Return (x, y) of the center of cell containing provided text 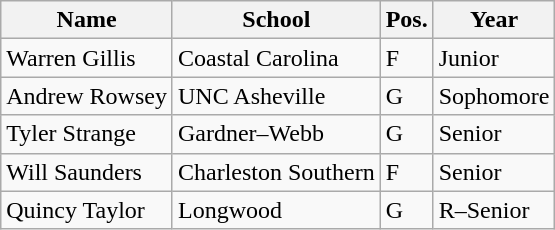
Tyler Strange (87, 134)
Sophomore (494, 96)
Coastal Carolina (276, 58)
Name (87, 20)
Charleston Southern (276, 172)
Year (494, 20)
Quincy Taylor (87, 210)
School (276, 20)
Gardner–Webb (276, 134)
Longwood (276, 210)
Will Saunders (87, 172)
Andrew Rowsey (87, 96)
Warren Gillis (87, 58)
R–Senior (494, 210)
UNC Asheville (276, 96)
Pos. (406, 20)
Junior (494, 58)
